Return (X, Y) of the center of cell containing provided text 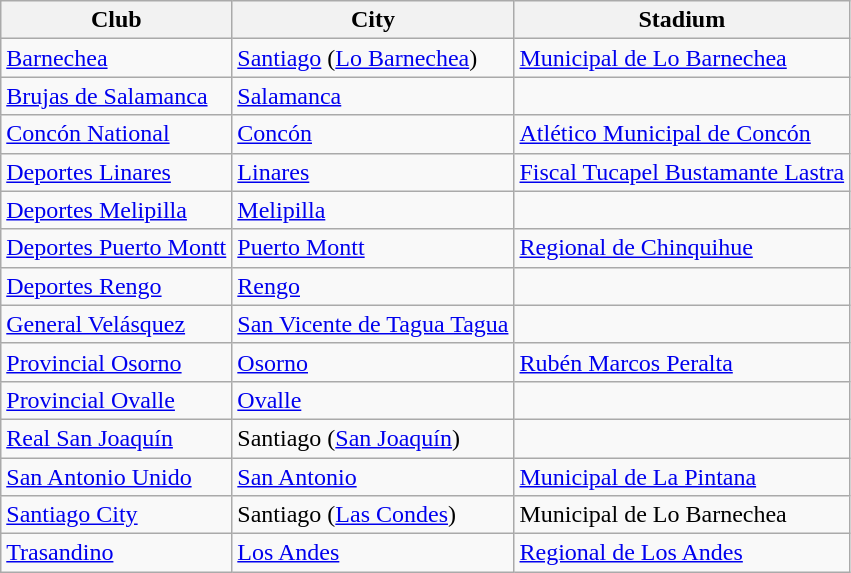
Regional de Los Andes (682, 553)
Real San Joaquín (116, 438)
Provincial Osorno (116, 362)
Provincial Ovalle (116, 400)
Deportes Melipilla (116, 210)
Barnechea (116, 58)
Trasandino (116, 553)
Osorno (373, 362)
San Vicente de Tagua Tagua (373, 324)
General Velásquez (116, 324)
San Antonio Unido (116, 477)
Atlético Municipal de Concón (682, 134)
Deportes Rengo (116, 286)
Deportes Puerto Montt (116, 248)
Melipilla (373, 210)
Ovalle (373, 400)
Santiago (Las Condes) (373, 515)
Puerto Montt (373, 248)
Salamanca (373, 96)
Los Andes (373, 553)
Brujas de Salamanca (116, 96)
Deportes Linares (116, 172)
Concón National (116, 134)
Concón (373, 134)
San Antonio (373, 477)
Santiago (Lo Barnechea) (373, 58)
Stadium (682, 20)
Santiago City (116, 515)
Rubén Marcos Peralta (682, 362)
City (373, 20)
Santiago (San Joaquín) (373, 438)
Regional de Chinquihue (682, 248)
Linares (373, 172)
Municipal de La Pintana (682, 477)
Club (116, 20)
Rengo (373, 286)
Fiscal Tucapel Bustamante Lastra (682, 172)
